Return [X, Y] of the center of cell containing provided text 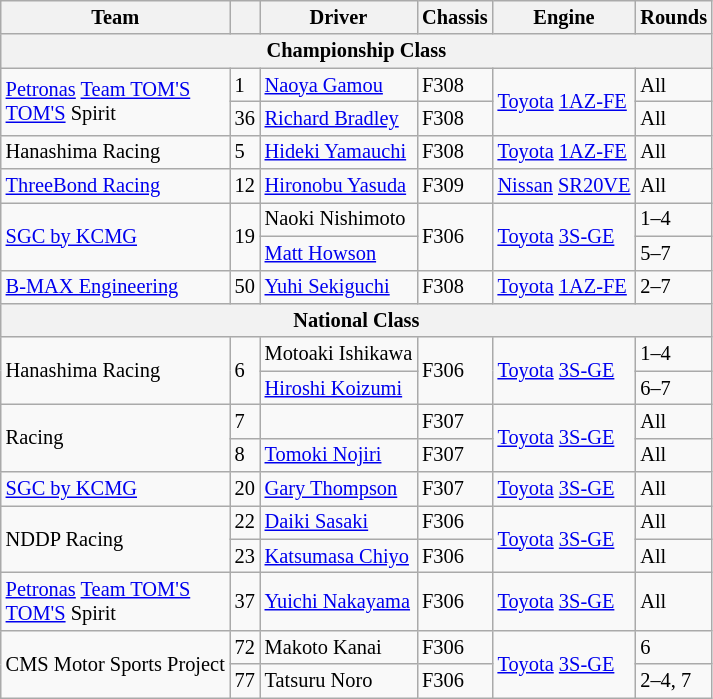
B-MAX Engineering [116, 287]
Makoto Kanai [338, 647]
Championship Class [356, 51]
Racing [116, 438]
Team [116, 17]
F309 [454, 186]
1 [245, 85]
Hiroshi Koizumi [338, 388]
Tatsuru Noro [338, 681]
Hideki Yamauchi [338, 152]
Yuichi Nakayama [338, 601]
Driver [338, 17]
Motoaki Ishikawa [338, 354]
Matt Howson [338, 253]
7 [245, 421]
36 [245, 118]
Nissan SR20VE [564, 186]
6–7 [674, 388]
2–7 [674, 287]
23 [245, 556]
NDDP Racing [116, 538]
5 [245, 152]
37 [245, 601]
ThreeBond Racing [116, 186]
National Class [356, 320]
50 [245, 287]
Rounds [674, 17]
8 [245, 455]
CMS Motor Sports Project [116, 664]
Engine [564, 17]
77 [245, 681]
5–7 [674, 253]
Chassis [454, 17]
Hironobu Yasuda [338, 186]
Katsumasa Chiyo [338, 556]
19 [245, 236]
Gary Thompson [338, 489]
Naoya Gamou [338, 85]
Yuhi Sekiguchi [338, 287]
22 [245, 522]
2–4, 7 [674, 681]
72 [245, 647]
12 [245, 186]
Naoki Nishimoto [338, 219]
Daiki Sasaki [338, 522]
20 [245, 489]
Richard Bradley [338, 118]
Tomoki Nojiri [338, 455]
